Pinpoint the cell where the given text exists, returning its (x, y) midpoint coordinate. 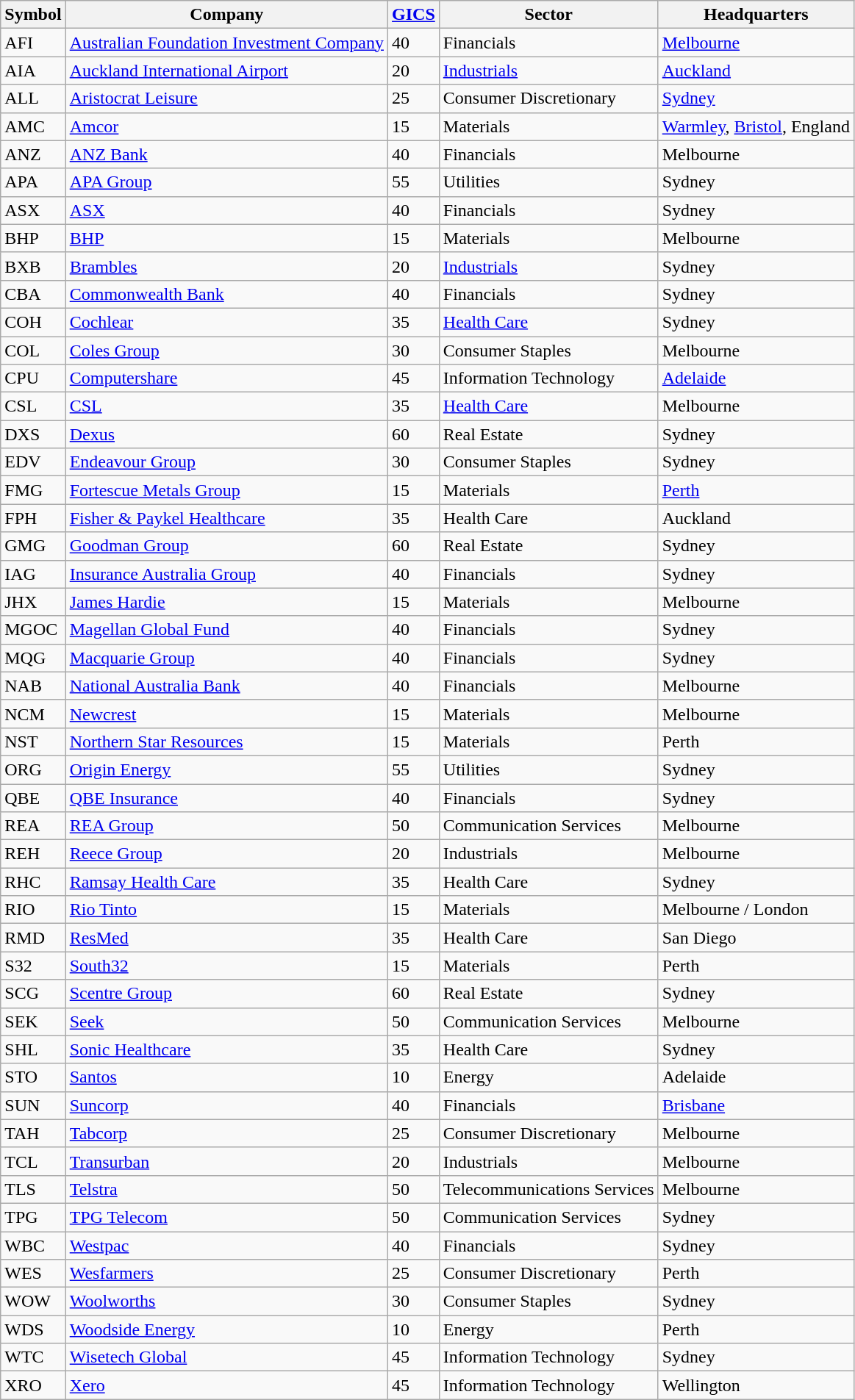
ResMed (226, 938)
AMC (33, 126)
Dexus (226, 434)
JHX (33, 602)
Fisher & Paykel Healthcare (226, 518)
Transurban (226, 1161)
SUN (33, 1105)
Northern Star Resources (226, 742)
Origin Energy (226, 769)
Suncorp (226, 1105)
Santos (226, 1077)
Sonic Healthcare (226, 1049)
Newcrest (226, 714)
EDV (33, 462)
Wisetech Global (226, 1357)
NCM (33, 714)
Brisbane (756, 1105)
S32 (33, 966)
Commonwealth Bank (226, 294)
Westpac (226, 1246)
San Diego (756, 938)
Company (226, 15)
WDS (33, 1329)
Coles Group (226, 351)
Macquarie Group (226, 658)
Reece Group (226, 854)
MQG (33, 658)
Brambles (226, 266)
RIO (33, 910)
Aristocrat Leisure (226, 98)
Cochlear (226, 322)
REH (33, 854)
WES (33, 1274)
Seek (226, 1022)
Warmley, Bristol, England (756, 126)
ALL (33, 98)
NST (33, 742)
MGOC (33, 630)
ANZ (33, 154)
RHC (33, 882)
AIA (33, 71)
Headquarters (756, 15)
NAB (33, 686)
TPG (33, 1217)
IAG (33, 574)
FPH (33, 518)
Fortescue Metals Group (226, 490)
ORG (33, 769)
QBE (33, 797)
REA Group (226, 826)
CBA (33, 294)
James Hardie (226, 602)
TCL (33, 1161)
Telecommunications Services (548, 1189)
REA (33, 826)
Wellington (756, 1385)
COH (33, 322)
Melbourne / London (756, 910)
Xero (226, 1385)
WBC (33, 1246)
GICS (414, 15)
TLS (33, 1189)
Ramsay Health Care (226, 882)
COL (33, 351)
South32 (226, 966)
Computershare (226, 378)
National Australia Bank (226, 686)
Wesfarmers (226, 1274)
QBE Insurance (226, 797)
Insurance Australia Group (226, 574)
Goodman Group (226, 546)
Endeavour Group (226, 462)
Woodside Energy (226, 1329)
Tabcorp (226, 1133)
Auckland International Airport (226, 71)
TAH (33, 1133)
TPG Telecom (226, 1217)
Australian Foundation Investment Company (226, 43)
ANZ Bank (226, 154)
Symbol (33, 15)
BXB (33, 266)
APA Group (226, 182)
Sector (548, 15)
SCG (33, 994)
CPU (33, 378)
Amcor (226, 126)
SEK (33, 1022)
SHL (33, 1049)
WOW (33, 1302)
XRO (33, 1385)
Woolworths (226, 1302)
FMG (33, 490)
STO (33, 1077)
Magellan Global Fund (226, 630)
DXS (33, 434)
GMG (33, 546)
Telstra (226, 1189)
Rio Tinto (226, 910)
APA (33, 182)
WTC (33, 1357)
RMD (33, 938)
Scentre Group (226, 994)
AFI (33, 43)
